Capture the cell that displays the provided text and extract its (X, Y) central coordinate. 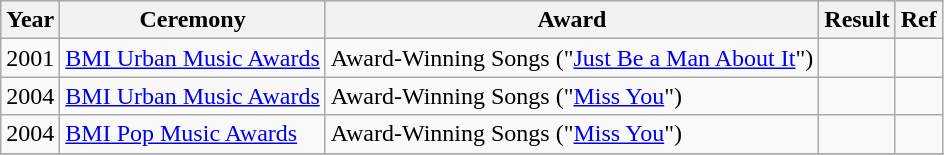
Ref (918, 20)
Ceremony (193, 20)
2001 (30, 58)
Award-Winning Songs ("Just Be a Man About It") (572, 58)
Year (30, 20)
BMI Pop Music Awards (193, 134)
Award (572, 20)
Result (857, 20)
